Return the [X, Y] coordinate for the center point of the cell that contains the specified text.  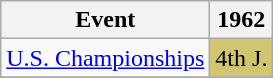
Event [106, 20]
4th J. [242, 58]
1962 [242, 20]
U.S. Championships [106, 58]
